Identify which cell holds the provided text, then report its [X, Y] central coordinate. 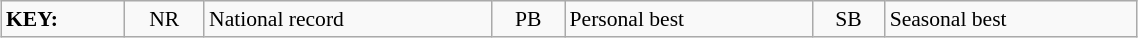
Seasonal best [1011, 19]
KEY: [62, 19]
NR [164, 19]
PB [528, 19]
SB [848, 19]
Personal best [689, 19]
National record [348, 19]
